Return [X, Y] of the center of cell containing provided text 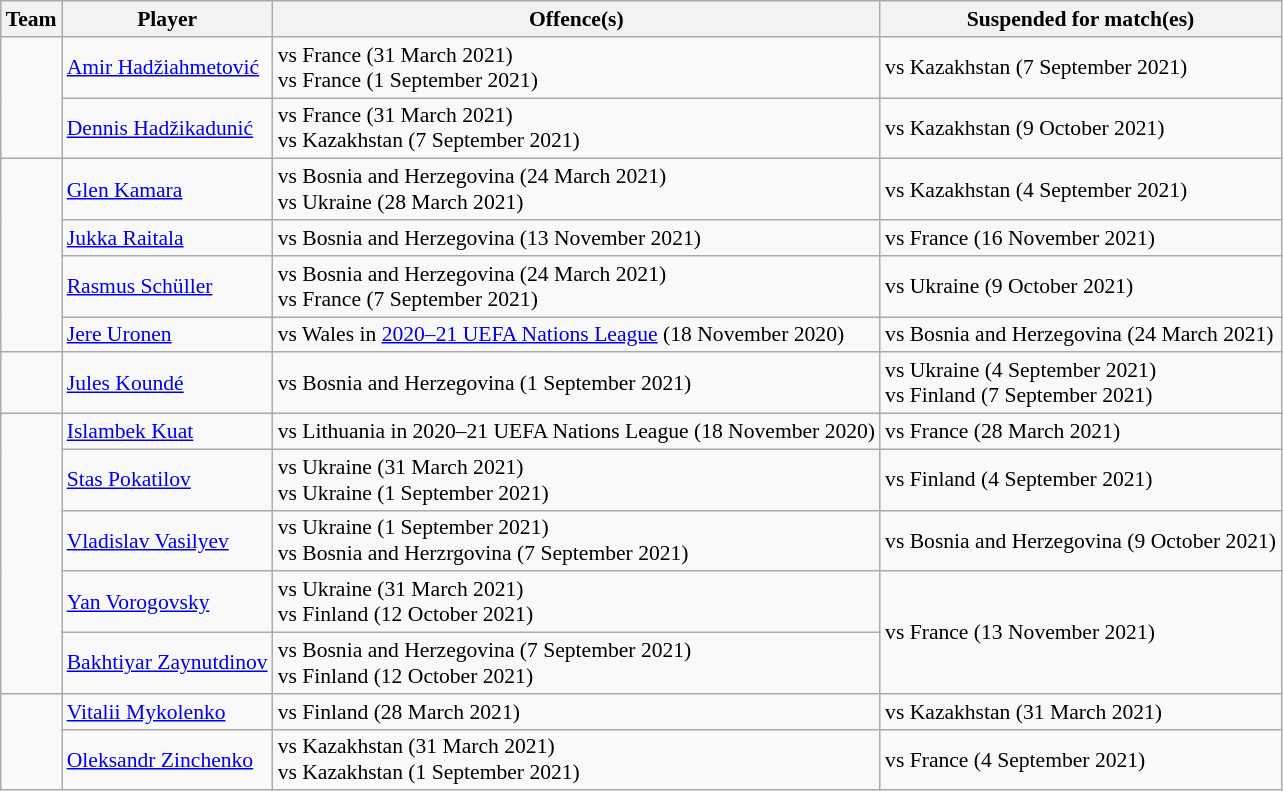
vs France (13 November 2021) [1080, 633]
Player [168, 19]
vs Bosnia and Herzegovina (24 March 2021) [1080, 335]
vs Kazakhstan (7 September 2021) [1080, 68]
Yan Vorogovsky [168, 602]
Rasmus Schüller [168, 286]
vs Wales in 2020–21 UEFA Nations League (18 November 2020) [576, 335]
Stas Pokatilov [168, 480]
Vitalii Mykolenko [168, 712]
vs Kazakhstan (9 October 2021) [1080, 128]
Oleksandr Zinchenko [168, 760]
vs Bosnia and Herzegovina (9 October 2021) [1080, 540]
vs Bosnia and Herzegovina (1 September 2021) [576, 384]
vs France (16 November 2021) [1080, 238]
Bakhtiyar Zaynutdinov [168, 664]
Jules Koundé [168, 384]
vs Ukraine (9 October 2021) [1080, 286]
vs Kazakhstan (4 September 2021) [1080, 190]
vs Finland (28 March 2021) [576, 712]
vs Ukraine (31 March 2021) vs Finland (12 October 2021) [576, 602]
vs Ukraine (31 March 2021) vs Ukraine (1 September 2021) [576, 480]
vs France (31 March 2021) vs Kazakhstan (7 September 2021) [576, 128]
Team [32, 19]
Offence(s) [576, 19]
vs Kazakhstan (31 March 2021) vs Kazakhstan (1 September 2021) [576, 760]
vs France (28 March 2021) [1080, 432]
Jere Uronen [168, 335]
vs Ukraine (1 September 2021) vs Bosnia and Herzrgovina (7 September 2021) [576, 540]
Dennis Hadžikadunić [168, 128]
Jukka Raitala [168, 238]
Vladislav Vasilyev [168, 540]
vs Lithuania in 2020–21 UEFA Nations League (18 November 2020) [576, 432]
vs Bosnia and Herzegovina (24 March 2021) vs France (7 September 2021) [576, 286]
Suspended for match(es) [1080, 19]
vs Bosnia and Herzegovina (24 March 2021) vs Ukraine (28 March 2021) [576, 190]
vs France (4 September 2021) [1080, 760]
Islambek Kuat [168, 432]
vs France (31 March 2021) vs France (1 September 2021) [576, 68]
vs Bosnia and Herzegovina (13 November 2021) [576, 238]
vs Kazakhstan (31 March 2021) [1080, 712]
vs Finland (4 September 2021) [1080, 480]
vs Ukraine (4 September 2021)vs Finland (7 September 2021) [1080, 384]
vs Bosnia and Herzegovina (7 September 2021) vs Finland (12 October 2021) [576, 664]
Amir Hadžiahmetović [168, 68]
Glen Kamara [168, 190]
